From the cell containing the given text, extract its center point as (x, y) coordinate. 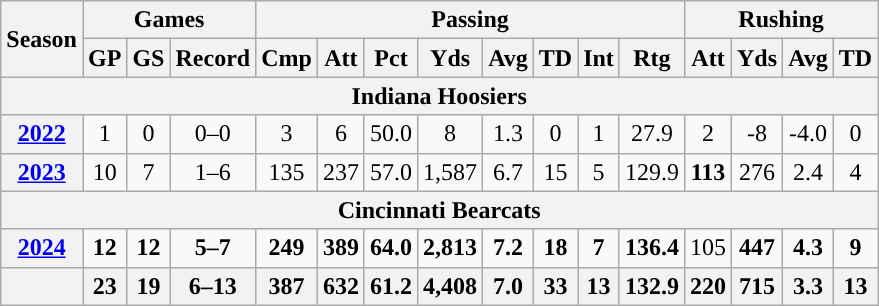
3 (287, 134)
Rushing (780, 20)
GP (104, 58)
1,587 (450, 172)
113 (708, 172)
389 (340, 248)
220 (708, 286)
135 (287, 172)
5–7 (213, 248)
8 (450, 134)
132.9 (652, 286)
1.3 (508, 134)
50.0 (390, 134)
GS (148, 58)
632 (340, 286)
136.4 (652, 248)
64.0 (390, 248)
2 (708, 134)
33 (555, 286)
15 (555, 172)
18 (555, 248)
4,408 (450, 286)
57.0 (390, 172)
Cmp (287, 58)
5 (599, 172)
-4.0 (808, 134)
Season (42, 39)
3.3 (808, 286)
Indiana Hoosiers (440, 96)
2023 (42, 172)
Record (213, 58)
7.2 (508, 248)
249 (287, 248)
0–0 (213, 134)
Rtg (652, 58)
4.3 (808, 248)
2.4 (808, 172)
715 (758, 286)
9 (855, 248)
19 (148, 286)
-8 (758, 134)
6–13 (213, 286)
2022 (42, 134)
105 (708, 248)
129.9 (652, 172)
6.7 (508, 172)
4 (855, 172)
Passing (470, 20)
Cincinnati Bearcats (440, 210)
237 (340, 172)
Pct (390, 58)
276 (758, 172)
23 (104, 286)
447 (758, 248)
61.2 (390, 286)
2024 (42, 248)
2,813 (450, 248)
Games (168, 20)
Int (599, 58)
6 (340, 134)
27.9 (652, 134)
387 (287, 286)
10 (104, 172)
1–6 (213, 172)
7.0 (508, 286)
